Determine the (X, Y) coordinate at the center of the cell enclosing the given text.  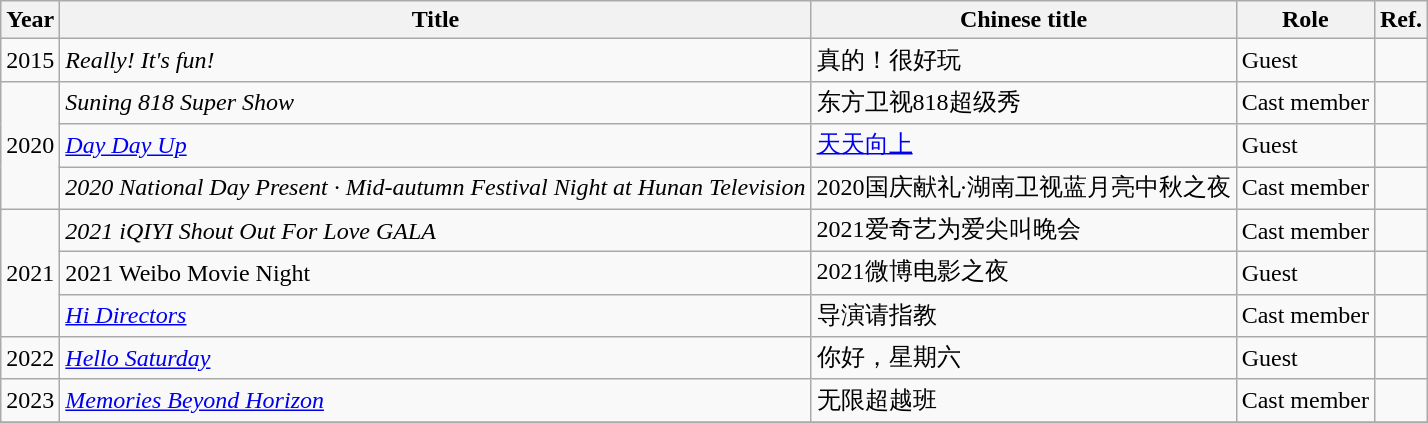
2021爱奇艺为爱尖叫晚会 (1024, 230)
Ref. (1400, 20)
Chinese title (1024, 20)
Title (436, 20)
Really! It's fun! (436, 60)
2020 National Day Present · Mid-autumn Festival Night at Hunan Television (436, 188)
2015 (30, 60)
Year (30, 20)
2021 Weibo Movie Night (436, 274)
2021微博电影之夜 (1024, 274)
2021 (30, 273)
无限超越班 (1024, 400)
2021 iQIYI Shout Out For Love GALA (436, 230)
天天向上 (1024, 146)
Role (1305, 20)
2020国庆献礼·湖南卫视蓝月亮中秋之夜 (1024, 188)
2020 (30, 145)
Suning 818 Super Show (436, 102)
你好，星期六 (1024, 358)
2022 (30, 358)
导演请指教 (1024, 316)
2023 (30, 400)
真的！很好玩 (1024, 60)
东方卫视818超级秀 (1024, 102)
Hi Directors (436, 316)
Hello Saturday (436, 358)
Memories Beyond Horizon (436, 400)
Day Day Up (436, 146)
